Capture the cell that displays the provided text and extract its (x, y) central coordinate. 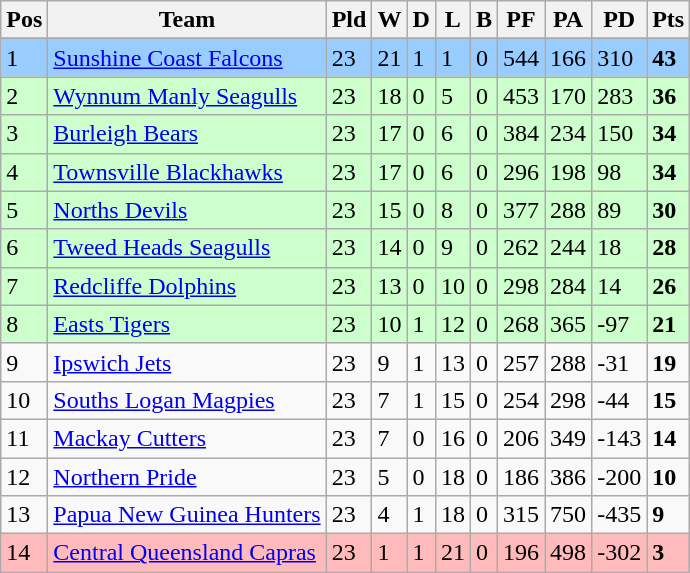
Norths Devils (187, 210)
Sunshine Coast Falcons (187, 58)
Townsville Blackhawks (187, 172)
453 (520, 96)
Easts Tigers (187, 324)
283 (620, 96)
349 (568, 438)
498 (568, 553)
-435 (620, 515)
11 (24, 438)
257 (520, 362)
-44 (620, 400)
PF (520, 20)
150 (620, 134)
186 (520, 477)
310 (620, 58)
198 (568, 172)
28 (668, 248)
L (452, 20)
268 (520, 324)
365 (568, 324)
296 (520, 172)
Central Queensland Capras (187, 553)
254 (520, 400)
315 (520, 515)
Burleigh Bears (187, 134)
36 (668, 96)
26 (668, 286)
Pos (24, 20)
234 (568, 134)
Papua New Guinea Hunters (187, 515)
-97 (620, 324)
Pld (349, 20)
170 (568, 96)
Redcliffe Dolphins (187, 286)
19 (668, 362)
-200 (620, 477)
98 (620, 172)
384 (520, 134)
89 (620, 210)
PA (568, 20)
30 (668, 210)
Pts (668, 20)
PD (620, 20)
Northern Pride (187, 477)
386 (568, 477)
-31 (620, 362)
262 (520, 248)
Team (187, 20)
-302 (620, 553)
Wynnum Manly Seagulls (187, 96)
750 (568, 515)
43 (668, 58)
377 (520, 210)
W (390, 20)
284 (568, 286)
166 (568, 58)
2 (24, 96)
-143 (620, 438)
196 (520, 553)
16 (452, 438)
Souths Logan Magpies (187, 400)
D (421, 20)
206 (520, 438)
Mackay Cutters (187, 438)
Ipswich Jets (187, 362)
Tweed Heads Seagulls (187, 248)
B (484, 20)
544 (520, 58)
244 (568, 248)
